Identify which cell holds the provided text, then report its (x, y) central coordinate. 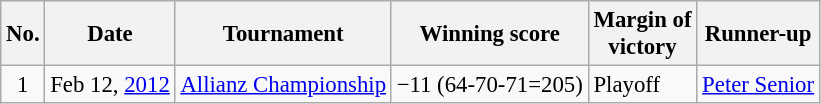
−11 (64-70-71=205) (490, 85)
1 (23, 85)
Peter Senior (758, 85)
Winning score (490, 34)
Runner-up (758, 34)
No. (23, 34)
Allianz Championship (283, 85)
Date (110, 34)
Playoff (642, 85)
Tournament (283, 34)
Margin ofvictory (642, 34)
Feb 12, 2012 (110, 85)
